Determine the [X, Y] coordinate at the center of the cell enclosing the given text.  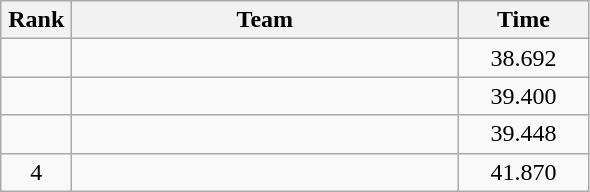
Rank [36, 20]
Time [524, 20]
39.448 [524, 134]
Team [265, 20]
41.870 [524, 172]
4 [36, 172]
38.692 [524, 58]
39.400 [524, 96]
